Pinpoint the cell where the given text exists, returning its [X, Y] midpoint coordinate. 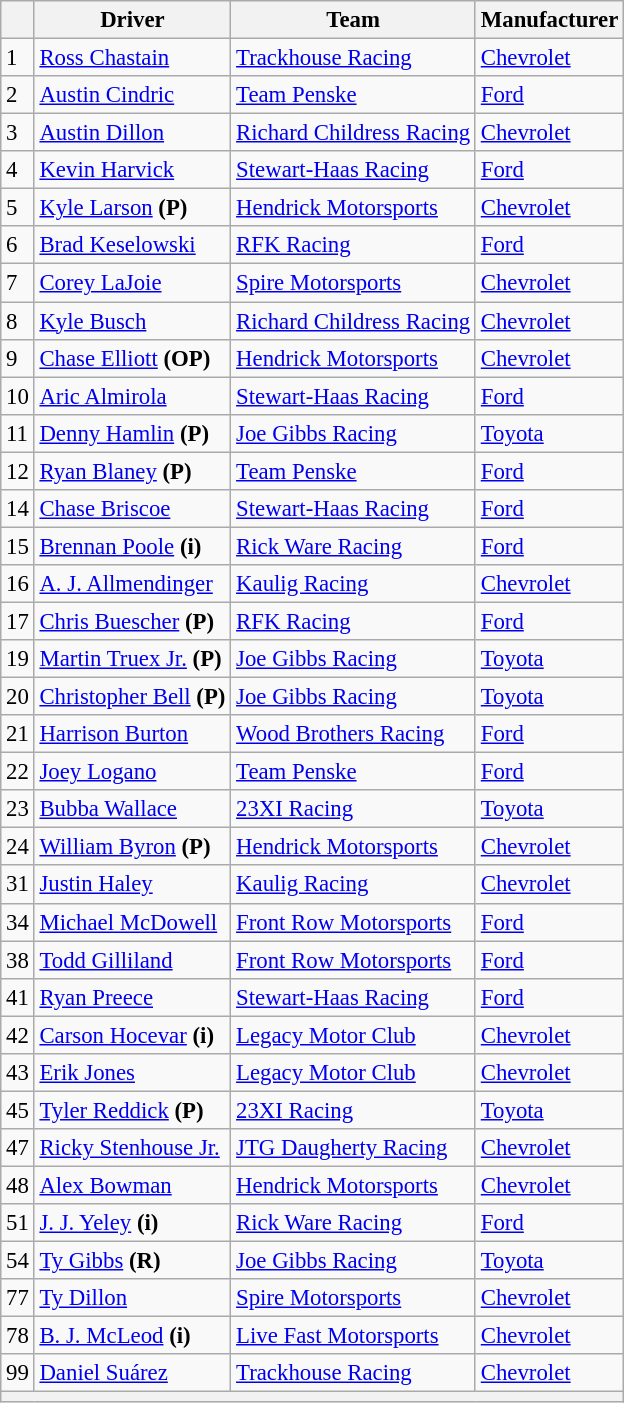
16 [18, 584]
Daniel Suárez [132, 1373]
Christopher Bell (P) [132, 697]
24 [18, 847]
3 [18, 133]
Wood Brothers Racing [354, 734]
99 [18, 1373]
Ty Dillon [132, 1298]
J. J. Yeley (i) [132, 1223]
Live Fast Motorsports [354, 1336]
JTG Daugherty Racing [354, 1148]
38 [18, 960]
Ty Gibbs (R) [132, 1261]
B. J. McLeod (i) [132, 1336]
20 [18, 697]
Erik Jones [132, 1073]
4 [18, 170]
Austin Cindric [132, 95]
45 [18, 1110]
Kyle Larson (P) [132, 208]
15 [18, 546]
Alex Bowman [132, 1185]
Ryan Blaney (P) [132, 471]
34 [18, 922]
10 [18, 396]
Denny Hamlin (P) [132, 433]
Tyler Reddick (P) [132, 1110]
Manufacturer [549, 20]
21 [18, 734]
9 [18, 358]
78 [18, 1336]
Ricky Stenhouse Jr. [132, 1148]
31 [18, 885]
47 [18, 1148]
Chase Elliott (OP) [132, 358]
77 [18, 1298]
14 [18, 509]
Harrison Burton [132, 734]
Bubba Wallace [132, 809]
Kevin Harvick [132, 170]
Driver [132, 20]
Kyle Busch [132, 321]
Ryan Preece [132, 997]
Todd Gilliland [132, 960]
8 [18, 321]
22 [18, 772]
Chris Buescher (P) [132, 621]
54 [18, 1261]
23 [18, 809]
5 [18, 208]
Justin Haley [132, 885]
42 [18, 1035]
Chase Briscoe [132, 509]
6 [18, 245]
William Byron (P) [132, 847]
Joey Logano [132, 772]
12 [18, 471]
Brad Keselowski [132, 245]
Brennan Poole (i) [132, 546]
Aric Almirola [132, 396]
Corey LaJoie [132, 283]
Michael McDowell [132, 922]
41 [18, 997]
2 [18, 95]
48 [18, 1185]
43 [18, 1073]
7 [18, 283]
Team [354, 20]
Carson Hocevar (i) [132, 1035]
Ross Chastain [132, 58]
1 [18, 58]
Austin Dillon [132, 133]
19 [18, 659]
17 [18, 621]
51 [18, 1223]
A. J. Allmendinger [132, 584]
11 [18, 433]
Martin Truex Jr. (P) [132, 659]
